Scan for the cell matching the given text and deliver its [X, Y] coordinate at center. 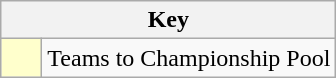
Teams to Championship Pool [189, 58]
Key [168, 20]
